From the cell containing the given text, extract its center point as (X, Y) coordinate. 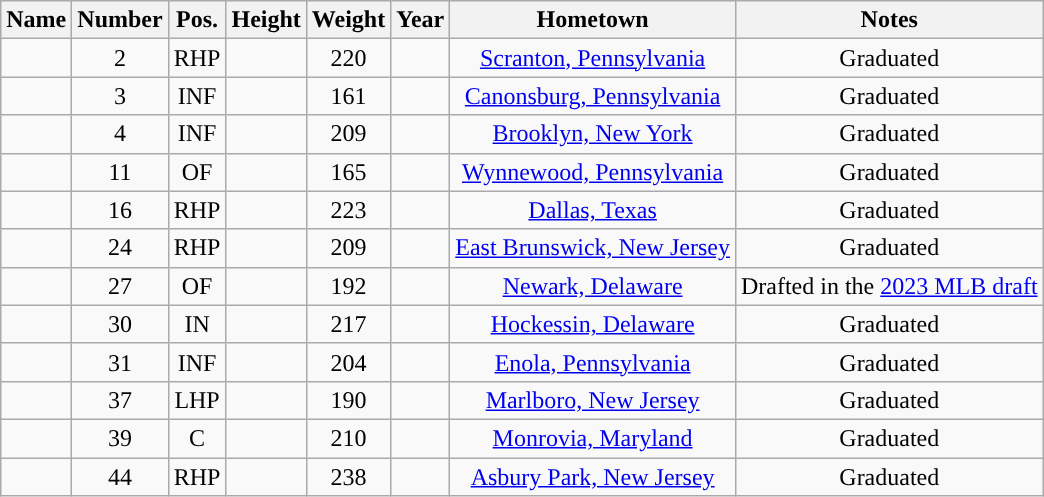
Weight (348, 20)
192 (348, 286)
Drafted in the 2023 MLB draft (889, 286)
210 (348, 438)
24 (120, 248)
IN (197, 324)
223 (348, 210)
30 (120, 324)
Enola, Pennsylvania (593, 362)
Number (120, 20)
C (197, 438)
Hockessin, Delaware (593, 324)
Notes (889, 20)
Asbury Park, New Jersey (593, 477)
Brooklyn, New York (593, 134)
204 (348, 362)
31 (120, 362)
Year (420, 20)
Wynnewood, Pennsylvania (593, 172)
LHP (197, 400)
220 (348, 58)
238 (348, 477)
16 (120, 210)
Newark, Delaware (593, 286)
Name (36, 20)
Hometown (593, 20)
Canonsburg, Pennsylvania (593, 96)
11 (120, 172)
37 (120, 400)
217 (348, 324)
161 (348, 96)
44 (120, 477)
Height (266, 20)
39 (120, 438)
Dallas, Texas (593, 210)
Monrovia, Maryland (593, 438)
Marlboro, New Jersey (593, 400)
165 (348, 172)
190 (348, 400)
3 (120, 96)
2 (120, 58)
East Brunswick, New Jersey (593, 248)
27 (120, 286)
Scranton, Pennsylvania (593, 58)
4 (120, 134)
Pos. (197, 20)
